Find where the given text appears and provide that cell's center as [X, Y] coordinate. 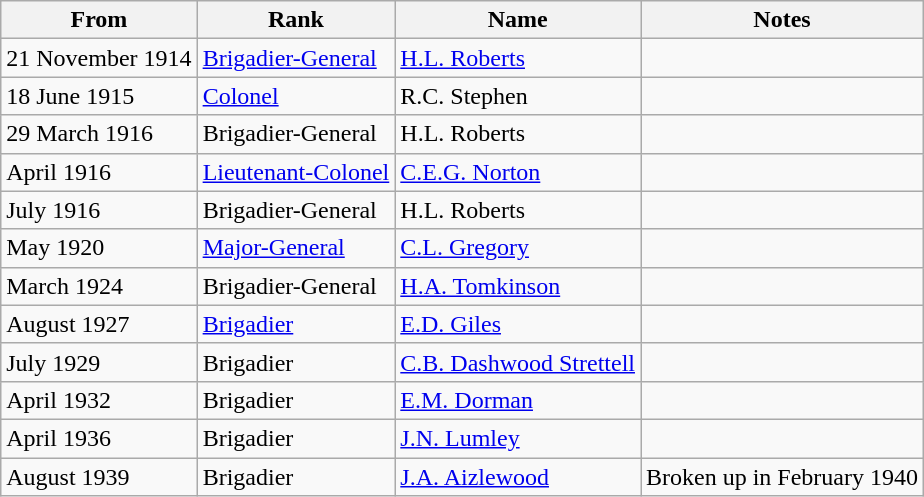
Lieutenant-Colonel [296, 172]
Broken up in February 1940 [782, 477]
C.E.G. Norton [518, 172]
July 1929 [99, 362]
29 March 1916 [99, 134]
May 1920 [99, 248]
Notes [782, 20]
J.A. Aizlewood [518, 477]
Major-General [296, 248]
Rank [296, 20]
From [99, 20]
August 1927 [99, 324]
April 1932 [99, 400]
C.L. Gregory [518, 248]
July 1916 [99, 210]
R.C. Stephen [518, 96]
August 1939 [99, 477]
21 November 1914 [99, 58]
J.N. Lumley [518, 438]
Colonel [296, 96]
H.A. Tomkinson [518, 286]
18 June 1915 [99, 96]
Name [518, 20]
March 1924 [99, 286]
E.M. Dorman [518, 400]
April 1936 [99, 438]
April 1916 [99, 172]
E.D. Giles [518, 324]
C.B. Dashwood Strettell [518, 362]
